Output the (X, Y) coordinate of the center of the cell containing the given text.  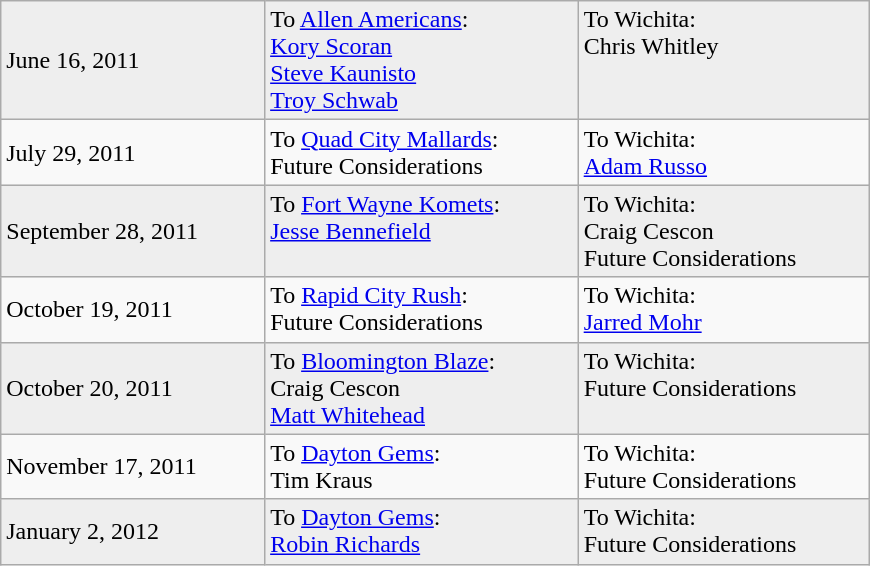
To Wichita: Jarred Mohr (724, 310)
To Fort Wayne Komets:Jesse Bennefield (422, 231)
To Dayton Gems: Tim Kraus (422, 466)
To Wichita: Chris Whitley (724, 60)
To Wichita: Craig CesconFuture Considerations (724, 231)
To Quad City Mallards:Future Considerations (422, 152)
November 17, 2011 (133, 466)
October 20, 2011 (133, 388)
June 16, 2011 (133, 60)
To Wichita: Adam Russo (724, 152)
October 19, 2011 (133, 310)
To Rapid City Rush:Future Considerations (422, 310)
July 29, 2011 (133, 152)
To Bloomington Blaze:Craig CesconMatt Whitehead (422, 388)
September 28, 2011 (133, 231)
January 2, 2012 (133, 532)
To Allen Americans:Kory ScoranSteve KaunistoTroy Schwab (422, 60)
To Dayton Gems: Robin Richards (422, 532)
